Capture the cell that displays the provided text and extract its [x, y] central coordinate. 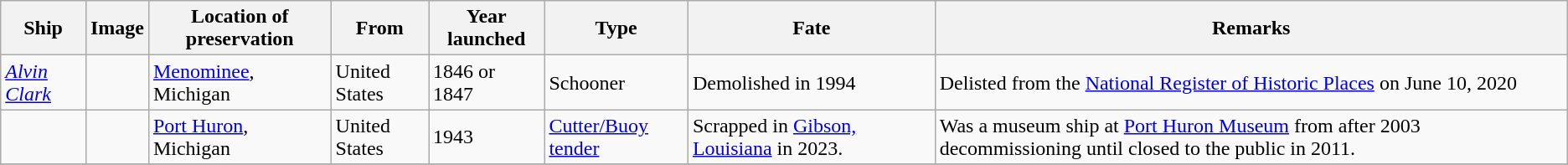
Scrapped in Gibson, Louisiana in 2023. [811, 137]
Ship [44, 28]
Image [117, 28]
Schooner [616, 82]
Demolished in 1994 [811, 82]
Fate [811, 28]
Port Huron, Michigan [240, 137]
Menominee, Michigan [240, 82]
Delisted from the National Register of Historic Places on June 10, 2020 [1251, 82]
Type [616, 28]
Alvin Clark [44, 82]
Was a museum ship at Port Huron Museum from after 2003 decommissioning until closed to the public in 2011. [1251, 137]
Location of preservation [240, 28]
Remarks [1251, 28]
From [379, 28]
Cutter/Buoy tender [616, 137]
Year launched [487, 28]
1943 [487, 137]
1846 or 1847 [487, 82]
